For the text-containing cell, return its midpoint in [X, Y] coordinate format. 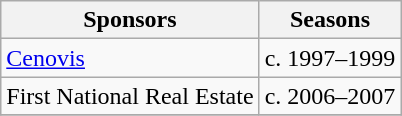
Sponsors [130, 20]
c. 1997–1999 [330, 58]
First National Real Estate [130, 96]
Seasons [330, 20]
c. 2006–2007 [330, 96]
Cenovis [130, 58]
